Identify which cell holds the provided text, then report its (X, Y) central coordinate. 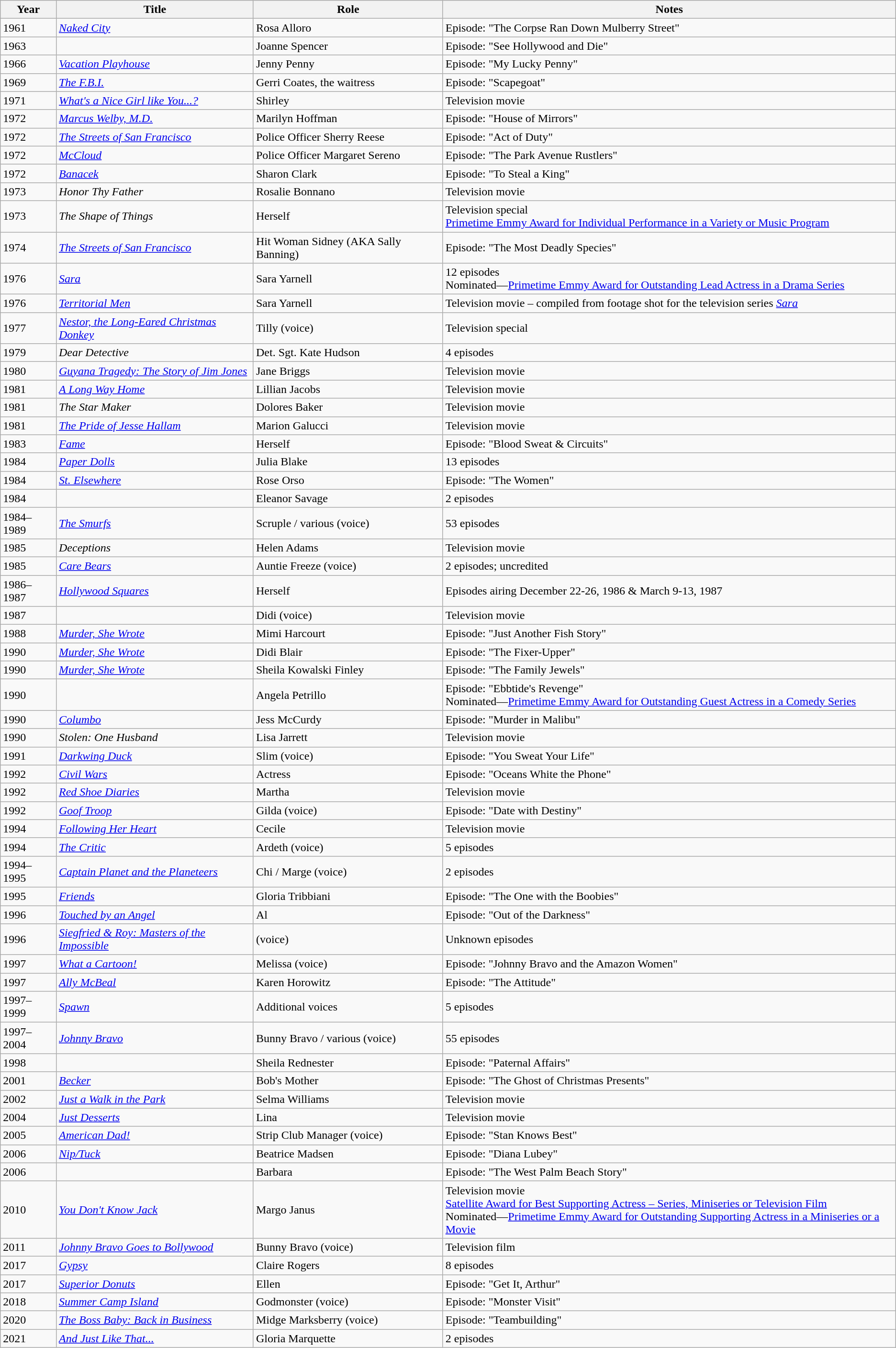
Auntie Freeze (voice) (348, 566)
4 episodes (669, 353)
Episode: "My Lucky Penny" (669, 64)
Gloria Tribbiani (348, 896)
Becker (155, 1081)
Sharon Clark (348, 173)
Midge Marksberry (voice) (348, 1320)
Jess McCurdy (348, 719)
1997–1999 (29, 1007)
Television special (669, 328)
Godmonster (voice) (348, 1302)
Banacek (155, 173)
Columbo (155, 719)
Red Shoe Diaries (155, 792)
Title (155, 10)
Gloria Marquette (348, 1338)
You Don't Know Jack (155, 1209)
Episode: "Murder in Malibu" (669, 719)
Episode: "The Ghost of Christmas Presents" (669, 1081)
Fame (155, 444)
Det. Sgt. Kate Hudson (348, 353)
The Smurfs (155, 523)
8 episodes (669, 1265)
1988 (29, 634)
1991 (29, 756)
Episode: "The Women" (669, 480)
1969 (29, 82)
Didi (voice) (348, 616)
1980 (29, 371)
A Long Way Home (155, 389)
Jane Briggs (348, 371)
Episode: "Oceans White the Phone" (669, 774)
Naked City (155, 28)
Television film (669, 1247)
McCloud (155, 155)
(voice) (348, 939)
Friends (155, 896)
Episode: "House of Mirrors" (669, 119)
The Boss Baby: Back in Business (155, 1320)
2005 (29, 1135)
Episode: "The One with the Boobies" (669, 896)
Tilly (voice) (348, 328)
2018 (29, 1302)
1974 (29, 247)
Civil Wars (155, 774)
12 episodesNominated—Primetime Emmy Award for Outstanding Lead Actress in a Drama Series (669, 279)
Episode: "Date with Destiny" (669, 810)
Lillian Jacobs (348, 389)
Episode: "Blood Sweat & Circuits" (669, 444)
Mimi Harcourt (348, 634)
2021 (29, 1338)
Episode: "To Steal a King" (669, 173)
2010 (29, 1209)
St. Elsewhere (155, 480)
And Just Like That... (155, 1338)
Dear Detective (155, 353)
The F.B.I. (155, 82)
2004 (29, 1117)
Episode: "The Fixer-Upper" (669, 652)
Claire Rogers (348, 1265)
Honor Thy Father (155, 191)
Episodes airing December 22-26, 1986 & March 9-13, 1987 (669, 591)
Bob's Mother (348, 1081)
1986–1987 (29, 591)
The Pride of Jesse Hallam (155, 426)
What a Cartoon! (155, 964)
2 episodes; uncredited (669, 566)
Summer Camp Island (155, 1302)
Police Officer Sherry Reese (348, 137)
Johnny Bravo Goes to Bollywood (155, 1247)
Jenny Penny (348, 64)
Spawn (155, 1007)
Episode: "Ebbtide's Revenge"Nominated—Primetime Emmy Award for Outstanding Guest Actress in a Comedy Series (669, 695)
Ellen (348, 1283)
1963 (29, 46)
Siegfried & Roy: Masters of the Impossible (155, 939)
Episode: "The West Palm Beach Story" (669, 1172)
Year (29, 10)
Episode: "Teambuilding" (669, 1320)
Episode: "Act of Duty" (669, 137)
Episode: "Out of the Darkness" (669, 915)
American Dad! (155, 1135)
Superior Donuts (155, 1283)
Bunny Bravo / various (voice) (348, 1038)
2020 (29, 1320)
Ardeth (voice) (348, 847)
Vacation Playhouse (155, 64)
13 episodes (669, 462)
What's a Nice Girl like You...? (155, 101)
Lina (348, 1117)
Episode: "The Family Jewels" (669, 670)
Marcus Welby, M.D. (155, 119)
Angela Petrillo (348, 695)
Captain Planet and the Planeteers (155, 871)
Episode: "Monster Visit" (669, 1302)
Slim (voice) (348, 756)
Johnny Bravo (155, 1038)
1966 (29, 64)
Episode: "You Sweat Your Life" (669, 756)
2001 (29, 1081)
Darkwing Duck (155, 756)
Hit Woman Sidney (AKA Sally Banning) (348, 247)
Actress (348, 774)
Stolen: One Husband (155, 738)
2011 (29, 1247)
Rose Orso (348, 480)
Care Bears (155, 566)
Helen Adams (348, 548)
Julia Blake (348, 462)
Dolores Baker (348, 407)
Sheila Kowalski Finley (348, 670)
Ally McBeal (155, 982)
Territorial Men (155, 303)
Episode: "The Park Avenue Rustlers" (669, 155)
Selma Williams (348, 1099)
Lisa Jarrett (348, 738)
1983 (29, 444)
Gilda (voice) (348, 810)
Cecile (348, 829)
Bunny Bravo (voice) (348, 1247)
Deceptions (155, 548)
1971 (29, 101)
Chi / Marge (voice) (348, 871)
Television specialPrimetime Emmy Award for Individual Performance in a Variety or Music Program (669, 216)
Episode: "Paternal Affairs" (669, 1063)
Hollywood Squares (155, 591)
Episode: "Diana Lubey" (669, 1154)
Marilyn Hoffman (348, 119)
1995 (29, 896)
2002 (29, 1099)
53 episodes (669, 523)
Strip Club Manager (voice) (348, 1135)
Additional voices (348, 1007)
Nip/Tuck (155, 1154)
Beatrice Madsen (348, 1154)
Didi Blair (348, 652)
The Shape of Things (155, 216)
The Star Maker (155, 407)
1977 (29, 328)
Barbara (348, 1172)
1961 (29, 28)
Touched by an Angel (155, 915)
Shirley (348, 101)
Eleanor Savage (348, 498)
Rosalie Bonnano (348, 191)
Karen Horowitz (348, 982)
Just a Walk in the Park (155, 1099)
Gerri Coates, the waitress (348, 82)
Notes (669, 10)
The Critic (155, 847)
Following Her Heart (155, 829)
1979 (29, 353)
Sara (155, 279)
Nestor, the Long-Eared Christmas Donkey (155, 328)
Police Officer Margaret Sereno (348, 155)
Episode: "The Most Deadly Species" (669, 247)
Episode: "Scapegoat" (669, 82)
Margo Janus (348, 1209)
Episode: "Just Another Fish Story" (669, 634)
Unknown episodes (669, 939)
Gypsy (155, 1265)
Episode: "See Hollywood and Die" (669, 46)
Just Desserts (155, 1117)
Guyana Tragedy: The Story of Jim Jones (155, 371)
Role (348, 10)
Al (348, 915)
Martha (348, 792)
1987 (29, 616)
55 episodes (669, 1038)
Scruple / various (voice) (348, 523)
Episode: "The Attitude" (669, 982)
Sheila Rednester (348, 1063)
Episode: "The Corpse Ran Down Mulberry Street" (669, 28)
Marion Galucci (348, 426)
Paper Dolls (155, 462)
1998 (29, 1063)
Goof Troop (155, 810)
Rosa Alloro (348, 28)
Melissa (voice) (348, 964)
Joanne Spencer (348, 46)
Episode: "Get It, Arthur" (669, 1283)
1984–1989 (29, 523)
Episode: "Johnny Bravo and the Amazon Women" (669, 964)
Episode: "Stan Knows Best" (669, 1135)
1994–1995 (29, 871)
1997–2004 (29, 1038)
Television movie – compiled from footage shot for the television series Sara (669, 303)
